Provide the [X, Y] coordinate of the cell's center where the given text is located.  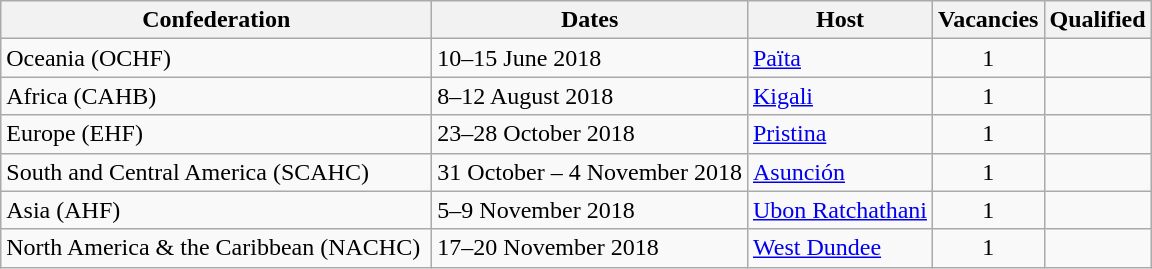
Oceania (OCHF) [216, 58]
Host [840, 20]
31 October – 4 November 2018 [590, 172]
Ubon Ratchathani [840, 210]
8–12 August 2018 [590, 96]
23–28 October 2018 [590, 134]
North America & the Caribbean (NACHC) [216, 248]
Dates [590, 20]
Asia (AHF) [216, 210]
Païta [840, 58]
South and Central America (SCAHC) [216, 172]
Qualified [1098, 20]
5–9 November 2018 [590, 210]
10–15 June 2018 [590, 58]
Europe (EHF) [216, 134]
17–20 November 2018 [590, 248]
Africa (CAHB) [216, 96]
West Dundee [840, 248]
Kigali [840, 96]
Pristina [840, 134]
Asunción [840, 172]
Vacancies [988, 20]
Confederation [216, 20]
